Capture the cell that displays the provided text and extract its [X, Y] central coordinate. 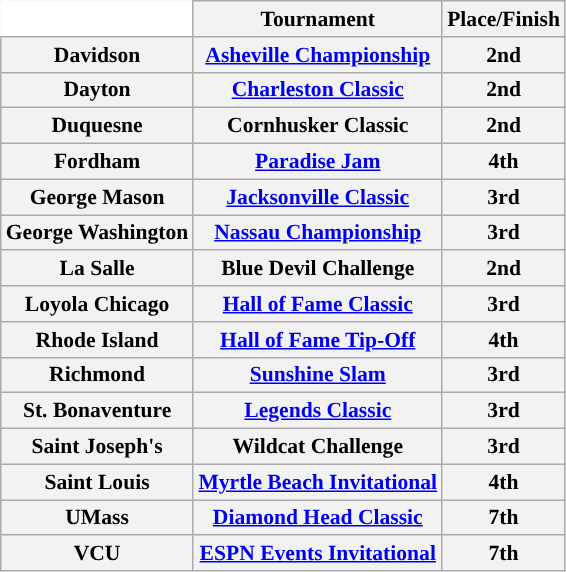
Hall of Fame Classic [318, 304]
La Salle [98, 269]
Legends Classic [318, 411]
Saint Louis [98, 482]
Davidson [98, 55]
Cornhusker Classic [318, 126]
Diamond Head Classic [318, 518]
Myrtle Beach Invitational [318, 482]
Jacksonville Classic [318, 197]
Paradise Jam [318, 162]
VCU [98, 554]
Nassau Championship [318, 233]
Asheville Championship [318, 55]
Wildcat Challenge [318, 447]
Dayton [98, 90]
UMass [98, 518]
Sunshine Slam [318, 375]
Hall of Fame Tip-Off [318, 340]
Charleston Classic [318, 90]
Blue Devil Challenge [318, 269]
George Washington [98, 233]
Duquesne [98, 126]
Place/Finish [504, 19]
Fordham [98, 162]
George Mason [98, 197]
Tournament [318, 19]
St. Bonaventure [98, 411]
Saint Joseph's [98, 447]
Rhode Island [98, 340]
Loyola Chicago [98, 304]
ESPN Events Invitational [318, 554]
Richmond [98, 375]
